Capture the cell that displays the provided text and extract its (X, Y) central coordinate. 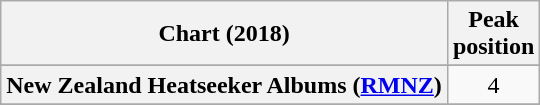
Peak position (493, 34)
4 (493, 85)
Chart (2018) (224, 34)
New Zealand Heatseeker Albums (RMNZ) (224, 85)
